Scan for the cell matching the given text and deliver its [X, Y] coordinate at center. 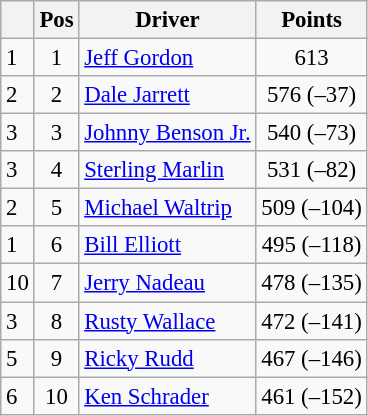
Michael Waltrip [168, 208]
Pos [56, 20]
Sterling Marlin [168, 170]
Jeff Gordon [168, 58]
4 [56, 170]
Rusty Wallace [168, 321]
Jerry Nadeau [168, 283]
495 (–118) [312, 245]
478 (–135) [312, 283]
Ken Schrader [168, 396]
472 (–141) [312, 321]
Bill Elliott [168, 245]
467 (–146) [312, 358]
Points [312, 20]
Ricky Rudd [168, 358]
540 (–73) [312, 133]
9 [56, 358]
Driver [168, 20]
Dale Jarrett [168, 95]
509 (–104) [312, 208]
613 [312, 58]
576 (–37) [312, 95]
Johnny Benson Jr. [168, 133]
531 (–82) [312, 170]
7 [56, 283]
461 (–152) [312, 396]
8 [56, 321]
